Identify which cell holds the provided text, then report its [X, Y] central coordinate. 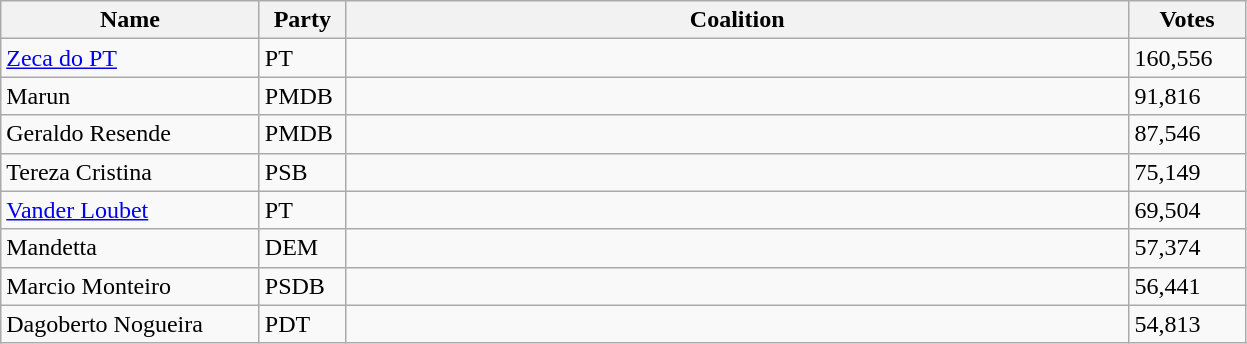
PSB [302, 172]
56,441 [1187, 286]
Coalition [737, 20]
160,556 [1187, 58]
DEM [302, 248]
Name [130, 20]
PSDB [302, 286]
Mandetta [130, 248]
Marcio Monteiro [130, 286]
57,374 [1187, 248]
69,504 [1187, 210]
87,546 [1187, 134]
Party [302, 20]
Tereza Cristina [130, 172]
Vander Loubet [130, 210]
91,816 [1187, 96]
Marun [130, 96]
Dagoberto Nogueira [130, 324]
PDT [302, 324]
54,813 [1187, 324]
Geraldo Resende [130, 134]
Zeca do PT [130, 58]
Votes [1187, 20]
75,149 [1187, 172]
